Capture the cell that displays the provided text and extract its [X, Y] central coordinate. 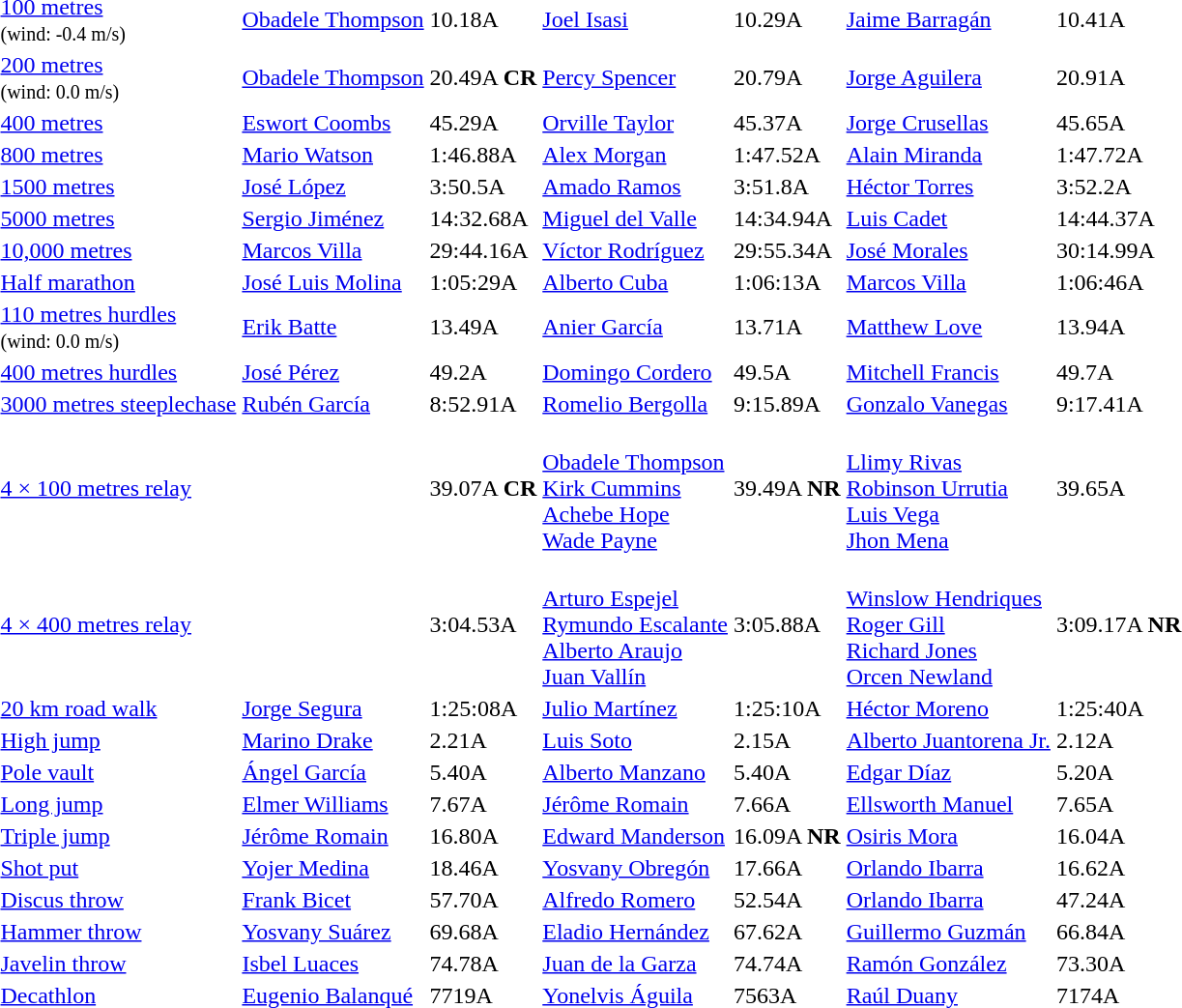
30:14.99A [1118, 250]
Rubén García [332, 404]
Víctor Rodríguez [636, 250]
7.66A [787, 804]
Luis Cadet [948, 218]
Héctor Moreno [948, 708]
Percy Spencer [636, 77]
1:25:40A [1118, 708]
Ramón González [948, 964]
74.74A [787, 964]
45.65A [1118, 123]
José Morales [948, 250]
Ángel García [332, 772]
1:46.88A [483, 155]
16.62A [1118, 868]
3:09.17A NR [1118, 624]
52.54A [787, 900]
29:44.16A [483, 250]
67.62A [787, 932]
1:05:29A [483, 282]
1:06:13A [787, 282]
Julio Martínez [636, 708]
39.07A CR [483, 488]
Osiris Mora [948, 836]
Amado Ramos [636, 187]
Jorge Segura [332, 708]
Isbel Luaces [332, 964]
Jorge Aguilera [948, 77]
13.94A [1118, 327]
13.49A [483, 327]
14:34.94A [787, 218]
16.09A NR [787, 836]
Yojer Medina [332, 868]
Alex Morgan [636, 155]
3:05.88A [787, 624]
Edward Manderson [636, 836]
Luis Soto [636, 740]
57.70A [483, 900]
20.49A CR [483, 77]
7.67A [483, 804]
17.66A [787, 868]
16.04A [1118, 836]
1:06:46A [1118, 282]
9:17.41A [1118, 404]
45.29A [483, 123]
1:25:10A [787, 708]
Romelio Bergolla [636, 404]
Yosvany Obregón [636, 868]
16.80A [483, 836]
Arturo EspejelRymundo EscalanteAlberto AraujoJuan Vallín [636, 624]
Mitchell Francis [948, 372]
Héctor Torres [948, 187]
14:44.37A [1118, 218]
Elmer Williams [332, 804]
9:15.89A [787, 404]
74.78A [483, 964]
3:04.53A [483, 624]
Guillermo Guzmán [948, 932]
45.37A [787, 123]
29:55.34A [787, 250]
2.12A [1118, 740]
2.21A [483, 740]
Obadele Thompson [332, 77]
Miguel del Valle [636, 218]
1:25:08A [483, 708]
1:47.72A [1118, 155]
José Luis Molina [332, 282]
47.24A [1118, 900]
66.84A [1118, 932]
Eladio Hernández [636, 932]
69.68A [483, 932]
49.2A [483, 372]
2.15A [787, 740]
Mario Watson [332, 155]
3:51.8A [787, 187]
3:52.2A [1118, 187]
49.7A [1118, 372]
Matthew Love [948, 327]
Obadele ThompsonKirk CumminsAchebe HopeWade Payne [636, 488]
14:32.68A [483, 218]
José López [332, 187]
Yosvany Suárez [332, 932]
39.49A NR [787, 488]
Erik Batte [332, 327]
49.5A [787, 372]
Marino Drake [332, 740]
5.20A [1118, 772]
39.65A [1118, 488]
73.30A [1118, 964]
Domingo Cordero [636, 372]
20.79A [787, 77]
Orville Taylor [636, 123]
Alberto Manzano [636, 772]
13.71A [787, 327]
Frank Bicet [332, 900]
3:50.5A [483, 187]
Alberto Cuba [636, 282]
Anier García [636, 327]
Eswort Coombs [332, 123]
Juan de la Garza [636, 964]
20.91A [1118, 77]
Alain Miranda [948, 155]
Winslow HendriquesRoger GillRichard JonesOrcen Newland [948, 624]
Jorge Crusellas [948, 123]
1:47.52A [787, 155]
Alfredo Romero [636, 900]
José Pérez [332, 372]
Ellsworth Manuel [948, 804]
8:52.91A [483, 404]
Edgar Díaz [948, 772]
Sergio Jiménez [332, 218]
Alberto Juantorena Jr. [948, 740]
Llimy RivasRobinson UrrutiaLuis VegaJhon Mena [948, 488]
Gonzalo Vanegas [948, 404]
18.46A [483, 868]
7.65A [1118, 804]
